Return [X, Y] of the center of cell containing provided text 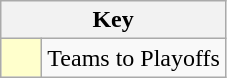
Key [114, 20]
Teams to Playoffs [134, 58]
